Return the [x, y] coordinate for the center point of the cell that contains the specified text.  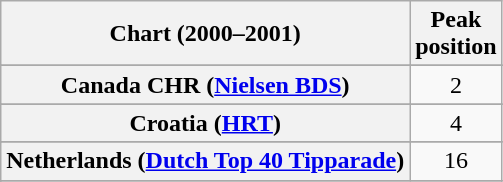
Canada CHR (Nielsen BDS) [206, 85]
Croatia (HRT) [206, 123]
2 [456, 85]
Netherlands (Dutch Top 40 Tipparade) [206, 161]
4 [456, 123]
Chart (2000–2001) [206, 34]
Peakposition [456, 34]
16 [456, 161]
